Search for the cell housing the specified text and yield its [X, Y] center coordinate. 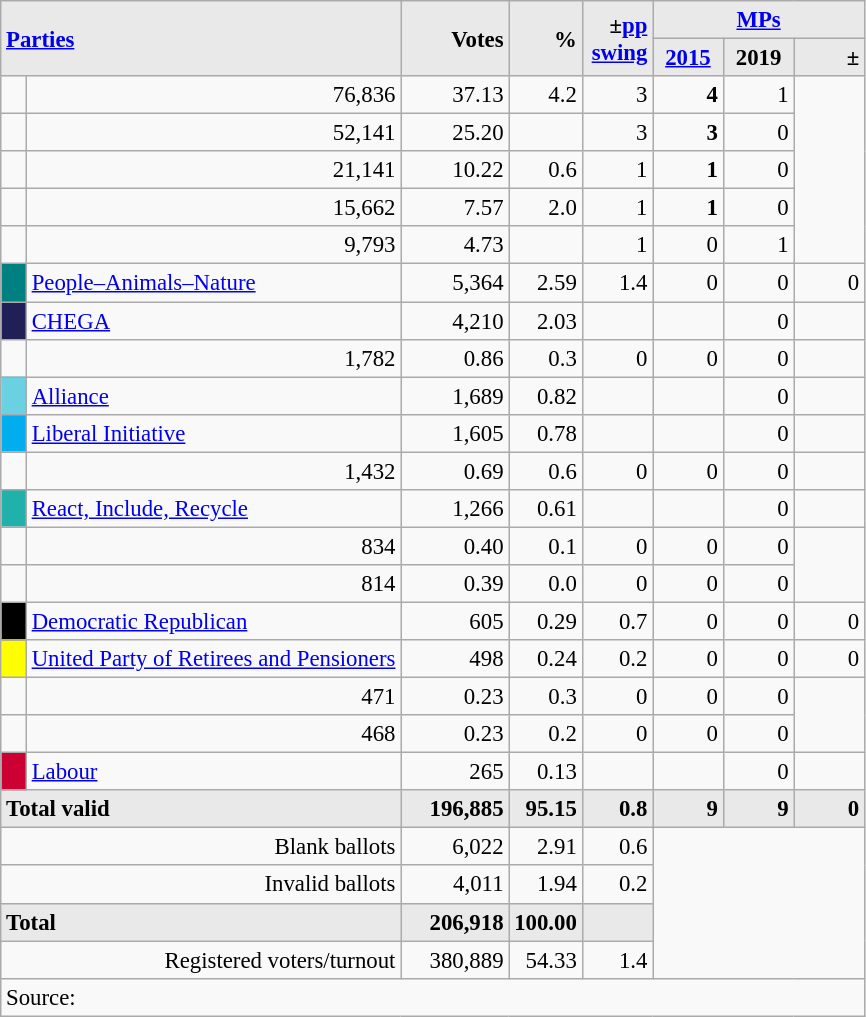
0.7 [618, 621]
4.2 [546, 95]
54.33 [546, 960]
Source: [433, 997]
7.57 [455, 208]
React, Include, Recycle [213, 509]
4,210 [455, 321]
±pp swing [618, 38]
MPs [759, 20]
Blank ballots [201, 847]
0.39 [455, 584]
15,662 [213, 208]
2019 [758, 58]
0.61 [546, 509]
United Party of Retirees and Pensioners [213, 659]
1,605 [455, 433]
1,782 [213, 358]
Democratic Republican [213, 621]
Total valid [201, 809]
76,836 [213, 95]
206,918 [455, 922]
0.13 [546, 772]
380,889 [455, 960]
0.40 [455, 546]
0.1 [546, 546]
2.59 [546, 283]
5,364 [455, 283]
1,689 [455, 396]
0.24 [546, 659]
498 [455, 659]
± [830, 58]
1,432 [213, 471]
4.73 [455, 245]
4,011 [455, 885]
6,022 [455, 847]
37.13 [455, 95]
605 [455, 621]
Votes [455, 38]
2.0 [546, 208]
814 [213, 584]
0.86 [455, 358]
10.22 [455, 170]
Total [201, 922]
Labour [213, 772]
100.00 [546, 922]
Parties [201, 38]
People–Animals–Nature [213, 283]
834 [213, 546]
2.03 [546, 321]
196,885 [455, 809]
25.20 [455, 133]
52,141 [213, 133]
Liberal Initiative [213, 433]
2015 [688, 58]
0.82 [546, 396]
% [546, 38]
471 [213, 697]
95.15 [546, 809]
265 [455, 772]
Alliance [213, 396]
1.94 [546, 885]
4 [688, 95]
21,141 [213, 170]
9,793 [213, 245]
1,266 [455, 509]
0.8 [618, 809]
Registered voters/turnout [201, 960]
0.69 [455, 471]
Invalid ballots [201, 885]
0.29 [546, 621]
2.91 [546, 847]
0.78 [546, 433]
CHEGA [213, 321]
0.0 [546, 584]
468 [213, 734]
